Detect which cell encompasses the target text, then output its [X, Y] center coordinate. 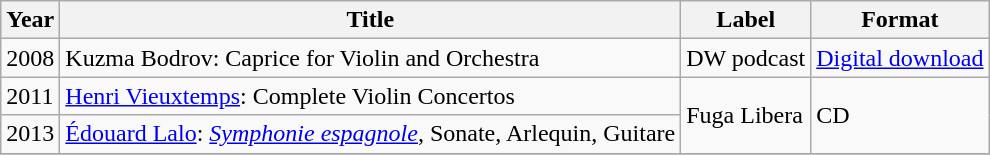
Kuzma Bodrov: Caprice for Violin and Orchestra [370, 58]
CD [900, 115]
Format [900, 20]
Édouard Lalo: Symphonie espagnole, Sonate, Arlequin, Guitare [370, 134]
DW podcast [746, 58]
Title [370, 20]
Year [30, 20]
Digital download [900, 58]
Label [746, 20]
2011 [30, 96]
2013 [30, 134]
2008 [30, 58]
Fuga Libera [746, 115]
Henri Vieuxtemps: Complete Violin Concertos [370, 96]
